Identify which cell holds the provided text, then report its (X, Y) central coordinate. 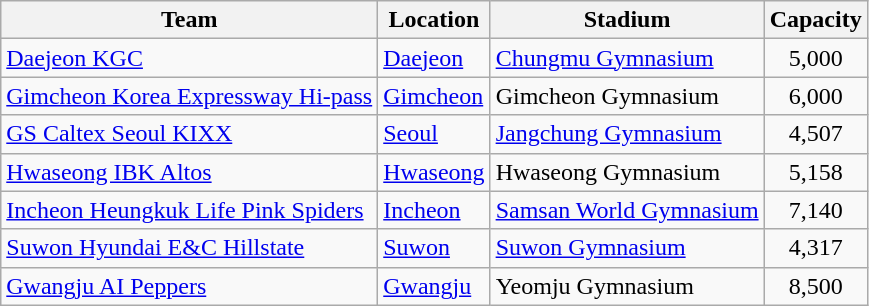
Hwaseong IBK Altos (190, 172)
Capacity (816, 20)
8,500 (816, 286)
Team (190, 20)
7,140 (816, 210)
Gwangju (434, 286)
Gwangju AI Peppers (190, 286)
Stadium (627, 20)
Chungmu Gymnasium (627, 58)
Gimcheon Korea Expressway Hi-pass (190, 96)
Suwon Hyundai E&C Hillstate (190, 248)
Daejeon KGC (190, 58)
Gimcheon Gymnasium (627, 96)
Suwon (434, 248)
GS Caltex Seoul KIXX (190, 134)
Suwon Gymnasium (627, 248)
4,507 (816, 134)
Hwaseong Gymnasium (627, 172)
5,000 (816, 58)
6,000 (816, 96)
Yeomju Gymnasium (627, 286)
Hwaseong (434, 172)
Gimcheon (434, 96)
Seoul (434, 134)
Jangchung Gymnasium (627, 134)
Incheon (434, 210)
Daejeon (434, 58)
Samsan World Gymnasium (627, 210)
4,317 (816, 248)
Incheon Heungkuk Life Pink Spiders (190, 210)
5,158 (816, 172)
Location (434, 20)
